Extract the (X, Y) coordinate from the center of the cell holding the provided text.  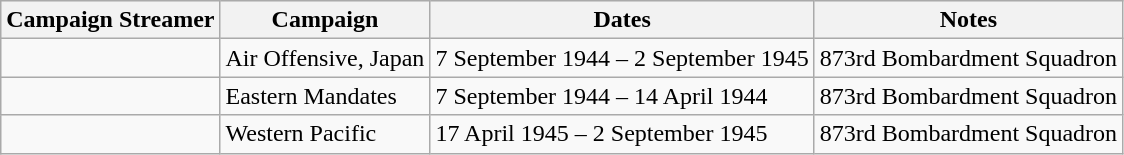
17 April 1945 – 2 September 1945 (622, 134)
Notes (968, 20)
Air Offensive, Japan (325, 58)
Campaign Streamer (110, 20)
Eastern Mandates (325, 96)
Dates (622, 20)
Western Pacific (325, 134)
Campaign (325, 20)
7 September 1944 – 2 September 1945 (622, 58)
7 September 1944 – 14 April 1944 (622, 96)
